For the text-containing cell, return its midpoint in [X, Y] coordinate format. 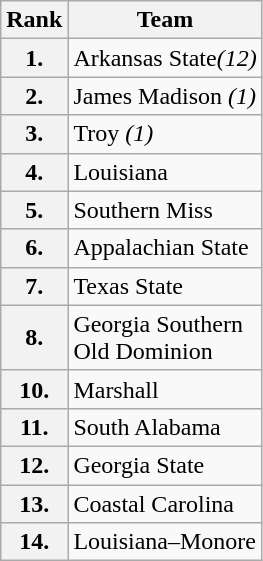
Marshall [165, 389]
1. [34, 58]
Georgia State [165, 465]
12. [34, 465]
11. [34, 427]
Louisiana [165, 172]
7. [34, 286]
Team [165, 20]
Coastal Carolina [165, 503]
4. [34, 172]
Troy (1) [165, 134]
Louisiana–Monore [165, 542]
Arkansas State(12) [165, 58]
14. [34, 542]
Appalachian State [165, 248]
Georgia SouthernOld Dominion [165, 338]
10. [34, 389]
13. [34, 503]
South Alabama [165, 427]
6. [34, 248]
Rank [34, 20]
3. [34, 134]
8. [34, 338]
2. [34, 96]
James Madison (1) [165, 96]
Southern Miss [165, 210]
Texas State [165, 286]
5. [34, 210]
